For the text-containing cell, return its midpoint in [X, Y] coordinate format. 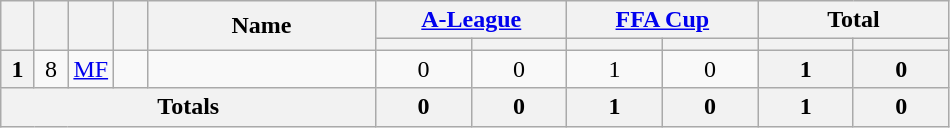
8 [51, 69]
A-League [472, 20]
Name [262, 26]
FFA Cup [662, 20]
MF [91, 69]
Totals [188, 107]
Total [854, 20]
